Capture the cell that displays the provided text and extract its [x, y] central coordinate. 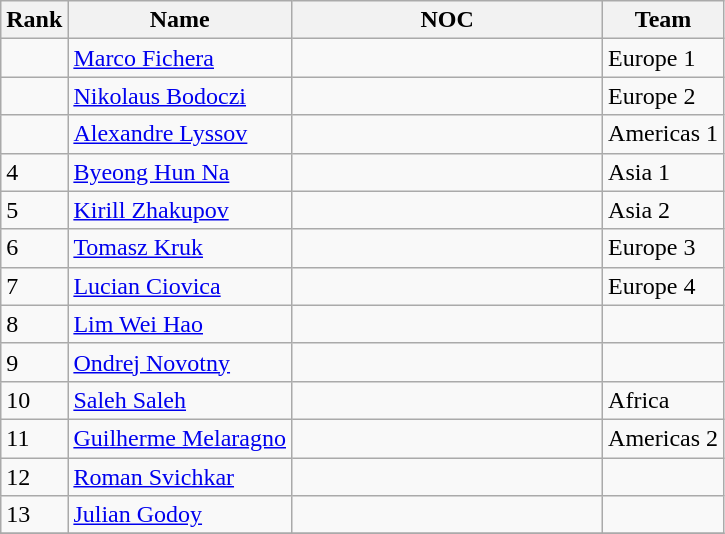
Europe 4 [664, 286]
11 [34, 438]
6 [34, 248]
7 [34, 286]
Byeong Hun Na [180, 172]
4 [34, 172]
Marco Fichera [180, 58]
Kirill Zhakupov [180, 210]
10 [34, 400]
Lim Wei Hao [180, 324]
Tomasz Kruk [180, 248]
Asia 2 [664, 210]
12 [34, 477]
Rank [34, 20]
Lucian Ciovica [180, 286]
Asia 1 [664, 172]
Guilherme Melaragno [180, 438]
Name [180, 20]
13 [34, 515]
8 [34, 324]
Nikolaus Bodoczi [180, 96]
Africa [664, 400]
Europe 1 [664, 58]
Europe 2 [664, 96]
Saleh Saleh [180, 400]
5 [34, 210]
Americas 1 [664, 134]
9 [34, 362]
Roman Svichkar [180, 477]
Alexandre Lyssov [180, 134]
Europe 3 [664, 248]
Team [664, 20]
Julian Godoy [180, 515]
Americas 2 [664, 438]
NOC [448, 20]
Ondrej Novotny [180, 362]
